Pinpoint the cell where the given text exists, returning its [x, y] midpoint coordinate. 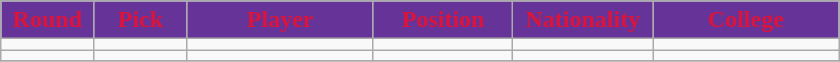
Round [48, 20]
Pick [140, 20]
Position [443, 20]
Player [280, 20]
Nationality [583, 20]
College [746, 20]
